Output the [x, y] coordinate of the center of the cell containing the given text.  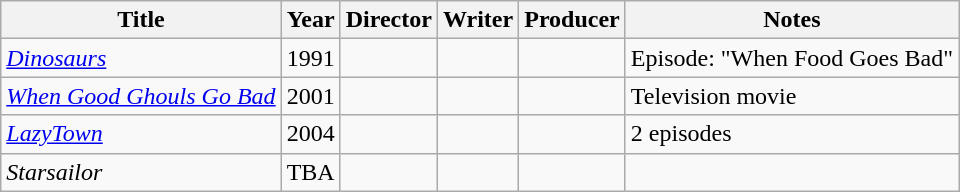
Starsailor [141, 172]
Year [310, 20]
2004 [310, 134]
TBA [310, 172]
2 episodes [792, 134]
Director [388, 20]
Title [141, 20]
2001 [310, 96]
Television movie [792, 96]
Notes [792, 20]
Episode: "When Food Goes Bad" [792, 58]
Writer [478, 20]
Producer [572, 20]
1991 [310, 58]
When Good Ghouls Go Bad [141, 96]
Dinosaurs [141, 58]
LazyTown [141, 134]
